Scan for the cell matching the given text and deliver its (x, y) coordinate at center. 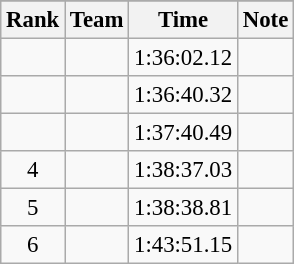
Rank (33, 20)
6 (33, 245)
1:37:40.49 (184, 133)
Note (265, 20)
1:38:37.03 (184, 170)
Team (97, 20)
1:38:38.81 (184, 208)
5 (33, 208)
1:43:51.15 (184, 245)
Time (184, 20)
1:36:40.32 (184, 95)
4 (33, 170)
1:36:02.12 (184, 58)
